Output the (x, y) coordinate of the center of the cell containing the given text.  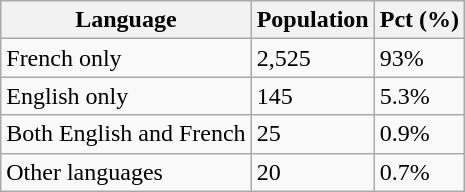
Language (126, 20)
English only (126, 96)
145 (312, 96)
Other languages (126, 172)
25 (312, 134)
Population (312, 20)
Pct (%) (419, 20)
2,525 (312, 58)
93% (419, 58)
Both English and French (126, 134)
0.9% (419, 134)
French only (126, 58)
5.3% (419, 96)
20 (312, 172)
0.7% (419, 172)
